Identify which cell holds the provided text, then report its (x, y) central coordinate. 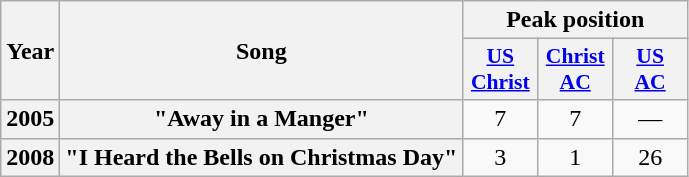
US Christ (500, 70)
Christ AC (576, 70)
2008 (30, 157)
Year (30, 50)
"Away in a Manger" (262, 119)
— (650, 119)
Song (262, 50)
Peak position (576, 20)
2005 (30, 119)
"I Heard the Bells on Christmas Day" (262, 157)
1 (576, 157)
USAC (650, 70)
3 (500, 157)
26 (650, 157)
